For the text-containing cell, return its midpoint in [X, Y] coordinate format. 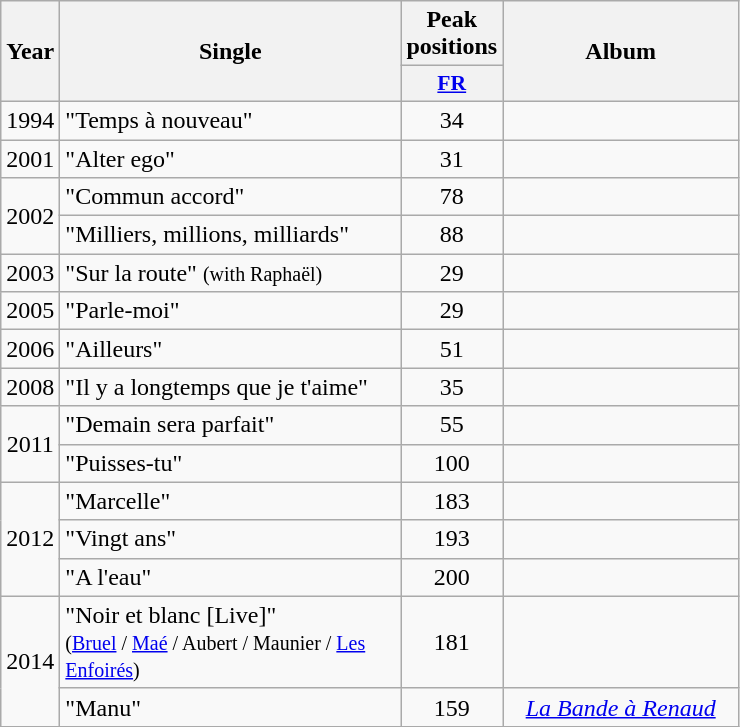
Album [621, 52]
2006 [30, 349]
2003 [30, 273]
"A l'eau" [230, 577]
200 [452, 577]
88 [452, 235]
2002 [30, 216]
Year [30, 52]
1994 [30, 120]
"Parle-moi" [230, 311]
"Vingt ans" [230, 539]
Peak positions [452, 34]
"Milliers, millions, milliards" [230, 235]
35 [452, 387]
2001 [30, 159]
34 [452, 120]
"Alter ego" [230, 159]
78 [452, 197]
Single [230, 52]
183 [452, 501]
159 [452, 707]
"Sur la route" (with Raphaël) [230, 273]
"Puisses-tu" [230, 463]
"Noir et blanc [Live]" (Bruel / Maé / Aubert / Maunier / Les Enfoirés) [230, 642]
"Manu" [230, 707]
2011 [30, 444]
2008 [30, 387]
193 [452, 539]
100 [452, 463]
51 [452, 349]
2005 [30, 311]
55 [452, 425]
2014 [30, 661]
"Commun accord" [230, 197]
"Demain sera parfait" [230, 425]
La Bande à Renaud [621, 707]
FR [452, 84]
"Marcelle" [230, 501]
31 [452, 159]
181 [452, 642]
"Il y a longtemps que je t'aime" [230, 387]
"Temps à nouveau" [230, 120]
"Ailleurs" [230, 349]
2012 [30, 539]
